Pinpoint the cell where the given text exists, returning its [x, y] midpoint coordinate. 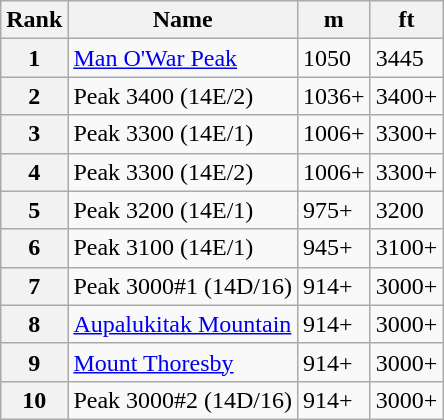
Peak 3000#2 (14D/16) [183, 400]
Aupalukitak Mountain [183, 324]
7 [34, 286]
8 [34, 324]
Peak 3100 (14E/1) [183, 248]
975+ [334, 210]
m [334, 20]
Name [183, 20]
6 [34, 248]
4 [34, 172]
Peak 3300 (14E/1) [183, 134]
945+ [334, 248]
9 [34, 362]
Mount Thoresby [183, 362]
Peak 3300 (14E/2) [183, 172]
2 [34, 96]
Peak 3200 (14E/1) [183, 210]
3100+ [406, 248]
10 [34, 400]
1 [34, 58]
Peak 3000#1 (14D/16) [183, 286]
Rank [34, 20]
Man O'War Peak [183, 58]
3 [34, 134]
5 [34, 210]
1050 [334, 58]
1036+ [334, 96]
3200 [406, 210]
ft [406, 20]
3445 [406, 58]
3400+ [406, 96]
Peak 3400 (14E/2) [183, 96]
